Capture the cell that displays the provided text and extract its [X, Y] central coordinate. 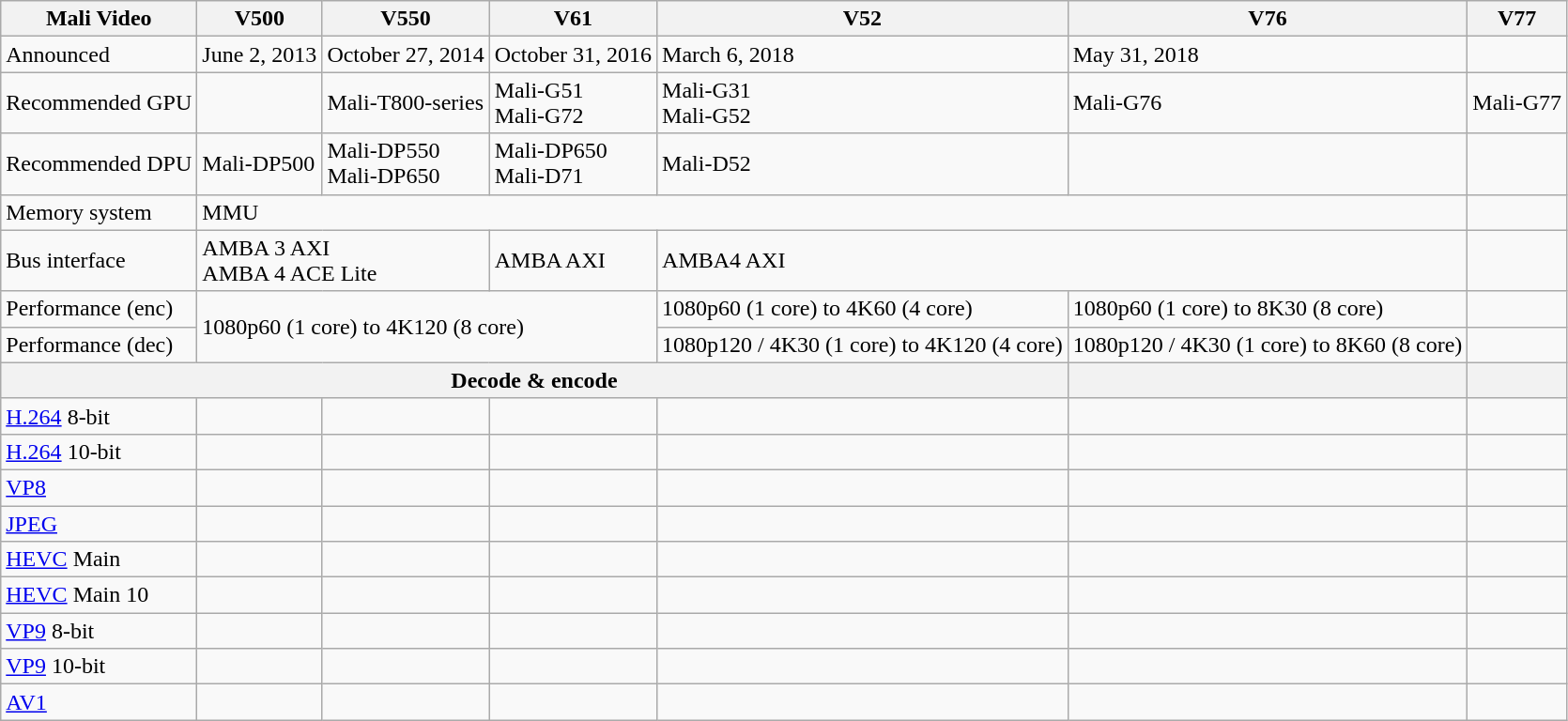
AMBA4 AXI [1063, 261]
AV1 [100, 702]
Performance (dec) [100, 345]
Bus interface [100, 261]
June 2, 2013 [259, 54]
AMBA 3 AXIAMBA 4 ACE Lite [344, 261]
JPEG [100, 523]
Recommended GPU [100, 103]
Performance (enc) [100, 309]
Mali-G76 [1268, 103]
V77 [1517, 19]
V500 [259, 19]
HEVC Main 10 [100, 595]
1080p60 (1 core) to 4K120 (8 core) [427, 327]
V550 [406, 19]
H.264 10-bit [100, 452]
1080p60 (1 core) to 8K30 (8 core) [1268, 309]
AMBA AXI [573, 261]
V52 [863, 19]
V76 [1268, 19]
MMU [832, 212]
Mali-DP550Mali-DP650 [406, 163]
Mali-T800-series [406, 103]
Mali Video [100, 19]
VP9 10-bit [100, 667]
Memory system [100, 212]
VP9 8-bit [100, 631]
March 6, 2018 [863, 54]
Decode & encode [534, 380]
Announced [100, 54]
Mali-DP500 [259, 163]
V61 [573, 19]
Mali-G51Mali-G72 [573, 103]
H.264 8-bit [100, 416]
VP8 [100, 487]
1080p120 / 4K30 (1 core) to 8K60 (8 core) [1268, 345]
October 27, 2014 [406, 54]
HEVC Main [100, 560]
May 31, 2018 [1268, 54]
Mali-G31Mali-G52 [863, 103]
1080p120 / 4K30 (1 core) to 4K120 (4 core) [863, 345]
October 31, 2016 [573, 54]
Mali-G77 [1517, 103]
1080p60 (1 core) to 4K60 (4 core) [863, 309]
Mali-D52 [863, 163]
Recommended DPU [100, 163]
Mali-DP650Mali-D71 [573, 163]
